Output the (X, Y) coordinate of the center of the cell containing the given text.  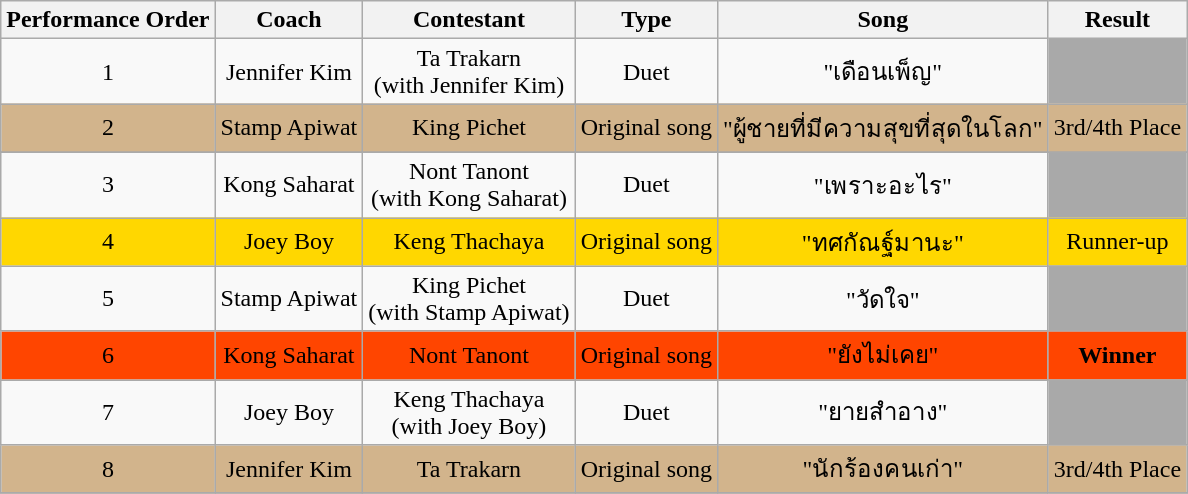
Keng Thachaya(with Joey Boy) (469, 412)
"ยายสำอาง" (884, 412)
King Pichet (469, 128)
"วัดใจ" (884, 298)
3 (108, 184)
"เพราะอะไร" (884, 184)
Ta Trakarn (469, 470)
"ยังไม่เคย" (884, 356)
7 (108, 412)
Ta Trakarn(with Jennifer Kim) (469, 72)
Contestant (469, 20)
8 (108, 470)
Coach (289, 20)
2 (108, 128)
"นักร้องคนเก่า" (884, 470)
Keng Thachaya (469, 242)
Winner (1117, 356)
4 (108, 242)
"เดือนเพ็ญ" (884, 72)
King Pichet(with Stamp Apiwat) (469, 298)
"ทศกัณฐ์มานะ" (884, 242)
6 (108, 356)
Performance Order (108, 20)
5 (108, 298)
Runner-up (1117, 242)
1 (108, 72)
Result (1117, 20)
"ผู้ชายที่มีความสุขที่สุดในโลก" (884, 128)
Type (646, 20)
Song (884, 20)
Nont Tanont (469, 356)
Nont Tanont(with Kong Saharat) (469, 184)
